Find where the given text appears and provide that cell's center as (x, y) coordinate. 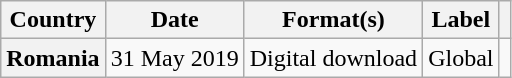
Global (461, 58)
Digital download (333, 58)
Label (461, 20)
Date (174, 20)
Format(s) (333, 20)
31 May 2019 (174, 58)
Country (53, 20)
Romania (53, 58)
